Output the (X, Y) coordinate of the center of the cell containing the given text.  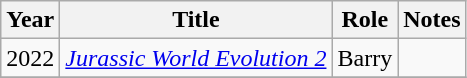
Jurassic World Evolution 2 (196, 58)
Year (30, 20)
Role (365, 20)
Title (196, 20)
Notes (432, 20)
Barry (365, 58)
2022 (30, 58)
